Determine the (x, y) coordinate at the center of the cell enclosing the given text.  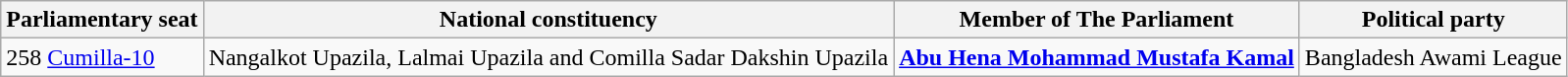
Nangalkot Upazila, Lalmai Upazila and Comilla Sadar Dakshin Upazila (549, 57)
Bangladesh Awami League (1433, 57)
Member of The Parliament (1097, 20)
Parliamentary seat (102, 20)
Abu Hena Mohammad Mustafa Kamal (1097, 57)
Political party (1433, 20)
National constituency (549, 20)
258 Cumilla-10 (102, 57)
